Output the (x, y) coordinate of the center of the cell containing the given text.  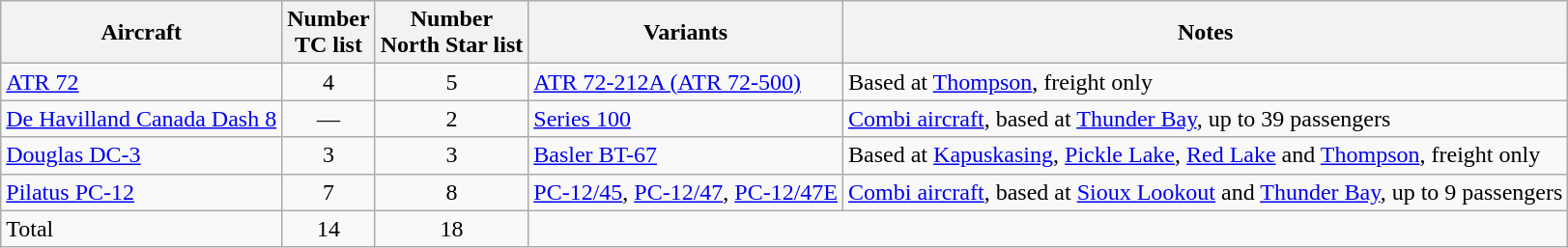
2 (452, 119)
ATR 72-212A (ATR 72-500) (686, 82)
ATR 72 (141, 82)
18 (452, 229)
Aircraft (141, 33)
Based at Thompson, freight only (1206, 82)
De Havilland Canada Dash 8 (141, 119)
Notes (1206, 33)
NumberTC list (328, 33)
Pilatus PC-12 (141, 192)
Variants (686, 33)
8 (452, 192)
Combi aircraft, based at Sioux Lookout and Thunder Bay, up to 9 passengers (1206, 192)
4 (328, 82)
— (328, 119)
Basler BT-67 (686, 155)
Total (141, 229)
5 (452, 82)
NumberNorth Star list (452, 33)
Based at Kapuskasing, Pickle Lake, Red Lake and Thompson, freight only (1206, 155)
PC-12/45, PC-12/47, PC-12/47E (686, 192)
Series 100 (686, 119)
14 (328, 229)
Douglas DC-3 (141, 155)
Combi aircraft, based at Thunder Bay, up to 39 passengers (1206, 119)
7 (328, 192)
